Pinpoint the cell where the given text exists, returning its (x, y) midpoint coordinate. 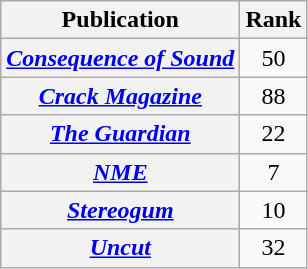
10 (274, 210)
Stereogum (120, 210)
Consequence of Sound (120, 58)
NME (120, 172)
50 (274, 58)
88 (274, 96)
Publication (120, 20)
Rank (274, 20)
Uncut (120, 248)
22 (274, 134)
The Guardian (120, 134)
32 (274, 248)
7 (274, 172)
Crack Magazine (120, 96)
